Determine the (X, Y) coordinate at the center of the cell enclosing the given text.  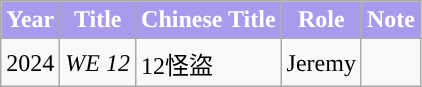
Note (390, 20)
2024 (30, 62)
Role (321, 20)
Year (30, 20)
12怪盜 (209, 62)
Chinese Title (209, 20)
WE 12 (98, 62)
Title (98, 20)
Jeremy (321, 62)
